Capture the cell that displays the provided text and extract its [X, Y] central coordinate. 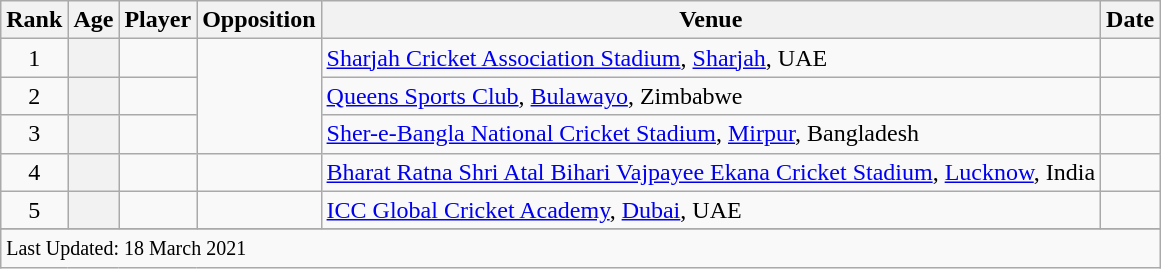
Queens Sports Club, Bulawayo, Zimbabwe [711, 96]
Sher-e-Bangla National Cricket Stadium, Mirpur, Bangladesh [711, 134]
1 [34, 58]
Player [158, 20]
ICC Global Cricket Academy, Dubai, UAE [711, 210]
Rank [34, 20]
Sharjah Cricket Association Stadium, Sharjah, UAE [711, 58]
5 [34, 210]
3 [34, 134]
4 [34, 172]
Opposition [259, 20]
Bharat Ratna Shri Atal Bihari Vajpayee Ekana Cricket Stadium, Lucknow, India [711, 172]
Age [94, 20]
Venue [711, 20]
Date [1130, 20]
Last Updated: 18 March 2021 [580, 248]
2 [34, 96]
